Provide the [X, Y] coordinate of the cell's center where the given text is located.  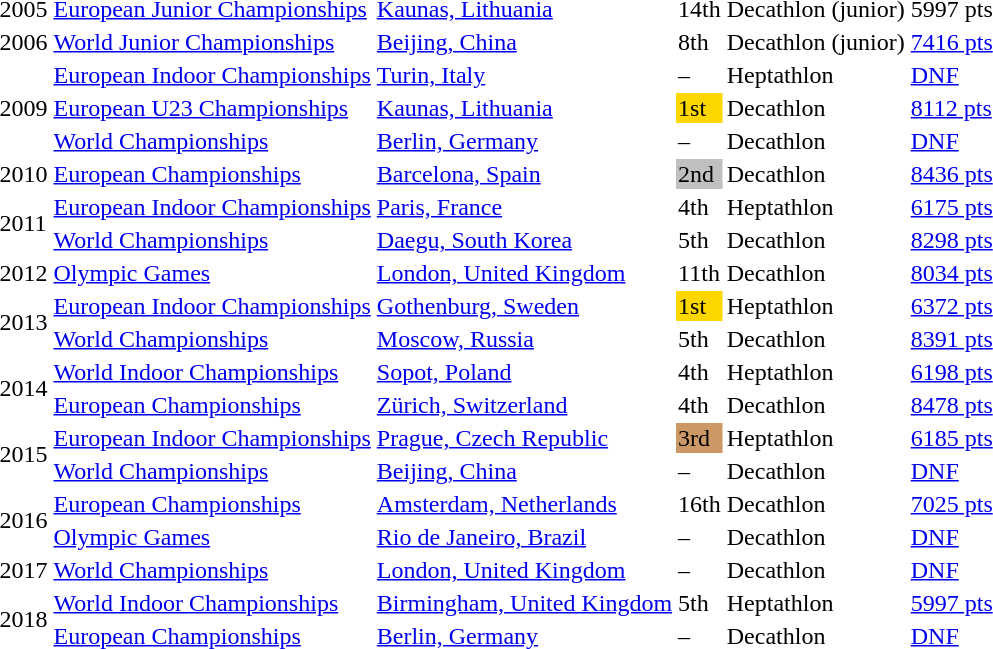
Zürich, Switzerland [524, 405]
Gothenburg, Sweden [524, 306]
Rio de Janeiro, Brazil [524, 537]
Prague, Czech Republic [524, 438]
Daegu, South Korea [524, 240]
Paris, France [524, 207]
2nd [700, 174]
16th [700, 504]
Kaunas, Lithuania [524, 108]
World Junior Championships [212, 42]
European U23 Championships [212, 108]
Amsterdam, Netherlands [524, 504]
Moscow, Russia [524, 339]
11th [700, 273]
Barcelona, Spain [524, 174]
8th [700, 42]
3rd [700, 438]
Sopot, Poland [524, 372]
Turin, Italy [524, 75]
Decathlon (junior) [816, 42]
Birmingham, United Kingdom [524, 603]
Berlin, Germany [524, 141]
